From the cell containing the given text, extract its center point as (x, y) coordinate. 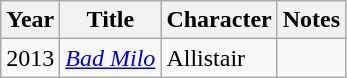
2013 (30, 58)
Year (30, 20)
Title (110, 20)
Allistair (219, 58)
Bad Milo (110, 58)
Notes (311, 20)
Character (219, 20)
